Capture the cell that displays the provided text and extract its (x, y) central coordinate. 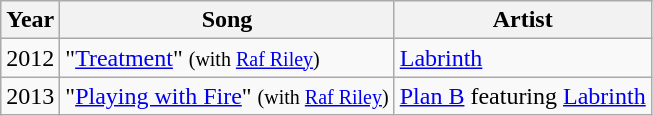
2012 (30, 58)
2013 (30, 96)
Song (227, 20)
"Playing with Fire" (with Raf Riley) (227, 96)
Plan B featuring Labrinth (522, 96)
Year (30, 20)
Artist (522, 20)
"Treatment" (with Raf Riley) (227, 58)
Labrinth (522, 58)
